Return the [x, y] coordinate for the center point of the cell that contains the specified text.  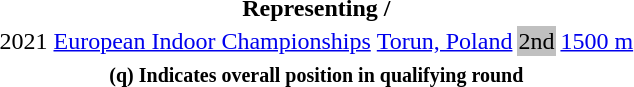
European Indoor Championships [212, 41]
2nd [536, 41]
Torun, Poland [444, 41]
